Determine the (x, y) coordinate at the center of the cell enclosing the given text.  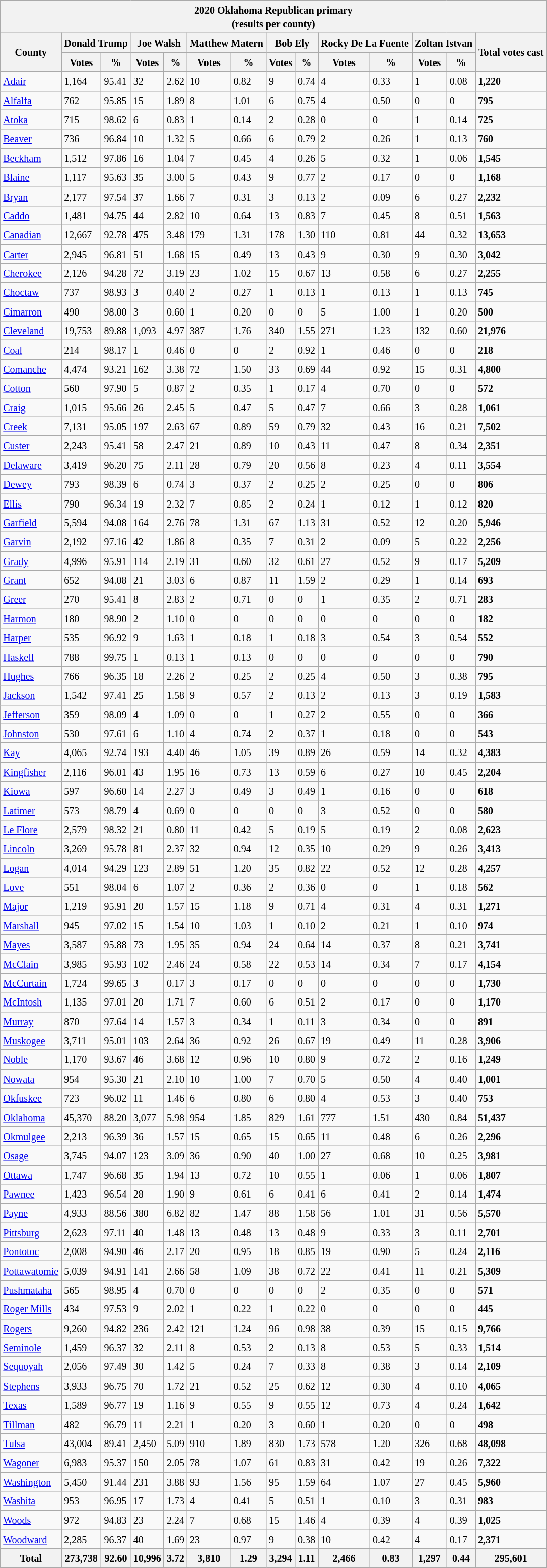
98.17 (116, 350)
Rogers (31, 1328)
1,061 (511, 407)
Haskell (31, 657)
3.09 (175, 1155)
Major (31, 906)
2.64 (175, 1040)
2.62 (175, 81)
2.82 (175, 215)
97.90 (116, 388)
75 (147, 465)
Atoka (31, 119)
5,450 (82, 1481)
6,983 (82, 1462)
88 (280, 1213)
1,474 (511, 1194)
2020 Oklahoma Republican primary(results per county) (273, 17)
3.88 (175, 1481)
1,642 (511, 1405)
Dewey (31, 484)
97.49 (116, 1366)
97.64 (116, 1021)
2,466 (345, 1558)
1.68 (175, 254)
434 (82, 1309)
Caddo (31, 215)
475 (147, 234)
1.18 (248, 906)
180 (82, 618)
2.32 (175, 503)
580 (511, 810)
96.79 (116, 1424)
Canadian (31, 234)
270 (82, 599)
Harper (31, 638)
3,711 (82, 1040)
97.02 (116, 925)
0.57 (248, 695)
3.68 (175, 1059)
1,807 (511, 1175)
1.71 (175, 1002)
1.66 (175, 196)
5,946 (511, 522)
2,056 (82, 1366)
19,753 (82, 331)
Pittsburg (31, 1232)
693 (511, 580)
2,177 (82, 196)
2.24 (175, 1520)
1.54 (175, 925)
953 (82, 1501)
95.78 (116, 848)
7,502 (511, 426)
760 (511, 139)
6.82 (175, 1213)
793 (82, 484)
4.40 (175, 752)
96.02 (116, 1098)
Garfield (31, 522)
565 (82, 1290)
3.03 (175, 580)
37 (147, 196)
0.97 (248, 1539)
0.98 (306, 1328)
Choctaw (31, 292)
2,256 (511, 541)
Alfalfa (31, 100)
715 (82, 119)
98.00 (116, 311)
1.85 (248, 1117)
2,945 (82, 254)
Total votes cast (511, 52)
Beckham (31, 158)
Murray (31, 1021)
1,220 (511, 81)
4,014 (82, 867)
Pushmataha (31, 1290)
73 (147, 945)
1,117 (82, 177)
2,213 (82, 1136)
3.72 (175, 1558)
2.17 (175, 1251)
Matthew Matern (227, 43)
Ottawa (31, 1175)
562 (511, 887)
97.11 (116, 1232)
Custer (31, 446)
945 (82, 925)
97.61 (116, 733)
95.01 (116, 1040)
4.97 (175, 331)
2,351 (511, 446)
1,135 (82, 1002)
Total (31, 1558)
Blaine (31, 177)
Love (31, 887)
2.89 (175, 867)
Ellis (31, 503)
98.39 (116, 484)
97.86 (116, 158)
4,383 (511, 752)
1,219 (82, 906)
725 (511, 119)
193 (147, 752)
Joe Walsh (159, 43)
Johnston (31, 733)
1.05 (248, 752)
95 (280, 1481)
97.54 (116, 196)
98.79 (116, 810)
McIntosh (31, 1002)
51,437 (511, 1117)
County (31, 52)
94.29 (116, 867)
81 (147, 848)
1,542 (82, 695)
Grady (31, 561)
380 (147, 1213)
Woodward (31, 1539)
2.27 (175, 791)
535 (82, 638)
96.68 (116, 1175)
500 (511, 311)
7,131 (82, 426)
2.19 (175, 561)
Kingfisher (31, 772)
Coal (31, 350)
3.00 (175, 177)
9,260 (82, 1328)
3,042 (511, 254)
5,209 (511, 561)
Beaver (31, 139)
1,423 (82, 1194)
1,512 (82, 158)
1.69 (175, 1539)
231 (147, 1481)
2,109 (511, 1366)
340 (280, 331)
Bryan (31, 196)
1,589 (82, 1405)
Logan (31, 867)
1.47 (248, 1213)
870 (82, 1021)
Greer (31, 599)
214 (82, 350)
178 (280, 234)
273,738 (82, 1558)
560 (82, 388)
Nowata (31, 1079)
92.74 (116, 752)
102 (147, 964)
70 (147, 1386)
1.72 (175, 1386)
2,371 (511, 1539)
2.26 (175, 676)
1.94 (175, 1175)
95.05 (116, 426)
2,255 (511, 273)
94.90 (116, 1251)
Cotton (31, 388)
2,579 (82, 829)
96.20 (116, 465)
96 (280, 1328)
974 (511, 925)
96.81 (116, 254)
283 (511, 599)
McClain (31, 964)
3,810 (209, 1558)
1.02 (248, 273)
Washington (31, 1481)
96.77 (116, 1405)
2,285 (82, 1539)
0.75 (306, 100)
0.84 (461, 1117)
3.48 (175, 234)
490 (82, 311)
359 (82, 714)
2.45 (175, 407)
2,126 (82, 273)
0.44 (461, 1558)
723 (82, 1098)
1,724 (82, 983)
2.83 (175, 599)
94.07 (116, 1155)
4,933 (82, 1213)
498 (511, 1424)
1.24 (248, 1328)
95.66 (116, 407)
96.39 (116, 1136)
1.86 (175, 541)
1,271 (511, 906)
98.04 (116, 887)
1.61 (306, 1117)
17 (147, 1501)
2.47 (175, 446)
430 (430, 1117)
95.63 (116, 177)
95.30 (116, 1079)
572 (511, 388)
Woods (31, 1520)
578 (345, 1443)
3,077 (147, 1117)
1.29 (248, 1558)
1,025 (511, 1520)
788 (82, 657)
1,093 (147, 331)
0.62 (306, 1386)
445 (511, 1309)
1.11 (306, 1558)
Carter (31, 254)
Payne (31, 1213)
97.01 (116, 1002)
39 (280, 752)
Latimer (31, 810)
1.13 (306, 522)
5,960 (511, 1481)
150 (147, 1462)
366 (511, 714)
Bob Ely (292, 43)
10,996 (147, 1558)
Delaware (31, 465)
910 (209, 1443)
3,741 (511, 945)
1,481 (82, 215)
3,294 (280, 1558)
43,004 (82, 1443)
3,985 (82, 964)
82 (209, 1213)
236 (147, 1328)
95.85 (116, 100)
753 (511, 1098)
Cimarron (31, 311)
4,474 (82, 369)
766 (82, 676)
1.16 (175, 1405)
3,554 (511, 465)
2,204 (511, 772)
98.93 (116, 292)
1,730 (511, 983)
777 (345, 1117)
1,545 (511, 158)
3,413 (511, 848)
2.76 (175, 522)
3,933 (82, 1386)
Osage (31, 1155)
Texas (31, 1405)
94.83 (116, 1520)
98.09 (116, 714)
96.95 (116, 1501)
736 (82, 139)
93.21 (116, 369)
Le Flore (31, 829)
121 (209, 1328)
2,008 (82, 1251)
Wagoner (31, 1462)
110 (345, 234)
94.28 (116, 273)
2,192 (82, 541)
Okfuskee (31, 1098)
Rocky De La Fuente (365, 43)
96.60 (116, 791)
4,996 (82, 561)
4,257 (511, 867)
Okmulgee (31, 1136)
829 (280, 1117)
597 (82, 791)
Tillman (31, 1424)
93.67 (116, 1059)
Noble (31, 1059)
Comanche (31, 369)
48,098 (511, 1443)
12,667 (82, 234)
1,459 (82, 1347)
1.32 (175, 139)
2.42 (175, 1328)
530 (82, 733)
830 (280, 1443)
326 (430, 1443)
97.41 (116, 695)
1,015 (82, 407)
Mayes (31, 945)
3,981 (511, 1155)
3,269 (82, 848)
Creek (31, 426)
0.15 (461, 1328)
96.75 (116, 1386)
1,164 (82, 81)
1.42 (175, 1366)
3.19 (175, 273)
33 (280, 369)
745 (511, 292)
5,039 (82, 1271)
Hughes (31, 676)
652 (82, 580)
Seminole (31, 1347)
2.37 (175, 848)
93 (209, 1481)
0.77 (306, 177)
0.81 (391, 234)
97.16 (116, 541)
98.95 (116, 1290)
295,601 (511, 1558)
96.34 (116, 503)
182 (511, 618)
1,297 (430, 1558)
2.63 (175, 426)
162 (147, 369)
99.65 (116, 983)
89.41 (116, 1443)
3,745 (82, 1155)
97.53 (116, 1309)
197 (147, 426)
94.91 (116, 1271)
2.10 (175, 1079)
1.55 (306, 331)
2.05 (175, 1462)
1.56 (248, 1481)
972 (82, 1520)
91.44 (116, 1481)
Kiowa (31, 791)
Washita (31, 1501)
Pottawatomie (31, 1271)
2,296 (511, 1136)
2,701 (511, 1232)
98.32 (116, 829)
30 (147, 1366)
820 (511, 503)
96.35 (116, 676)
3,419 (82, 465)
891 (511, 1021)
Jackson (31, 695)
Roger Mills (31, 1309)
114 (147, 561)
1,563 (511, 215)
1.23 (391, 331)
Kay (31, 752)
1.48 (175, 1232)
1.30 (306, 234)
2.21 (175, 1424)
Sequoyah (31, 1366)
179 (209, 234)
96.54 (116, 1194)
Oklahoma (31, 1117)
164 (147, 522)
56 (345, 1213)
5,594 (82, 522)
Zoltan Istvan (444, 43)
92.60 (116, 1558)
551 (82, 887)
45,370 (82, 1117)
5,309 (511, 1271)
4,800 (511, 369)
Tulsa (31, 1443)
132 (430, 331)
0.95 (248, 1251)
1,514 (511, 1347)
99.75 (116, 657)
5.09 (175, 1443)
Pawnee (31, 1194)
92.78 (116, 234)
543 (511, 733)
5,570 (511, 1213)
Craig (31, 407)
5.98 (175, 1117)
0.96 (248, 1059)
1,001 (511, 1079)
552 (511, 638)
3.38 (175, 369)
1,249 (511, 1059)
94.75 (116, 215)
59 (280, 426)
218 (511, 350)
2.02 (175, 1309)
96.84 (116, 139)
Garvin (31, 541)
1.51 (391, 1117)
Lincoln (31, 848)
1.03 (248, 925)
61 (280, 1462)
4,154 (511, 964)
94.82 (116, 1328)
89.88 (116, 331)
1.50 (248, 369)
737 (82, 292)
Cherokee (31, 273)
1.63 (175, 638)
141 (147, 1271)
571 (511, 1290)
387 (209, 331)
88.20 (116, 1117)
3,906 (511, 1040)
Jefferson (31, 714)
3,587 (82, 945)
Cleveland (31, 331)
McCurtain (31, 983)
Adair (31, 81)
Muskogee (31, 1040)
983 (511, 1501)
618 (511, 791)
1,583 (511, 695)
2.66 (175, 1271)
42 (147, 541)
2,232 (511, 196)
1,168 (511, 177)
482 (82, 1424)
806 (511, 484)
103 (147, 1040)
96.92 (116, 638)
Marshall (31, 925)
98.62 (116, 119)
7,322 (511, 1462)
Pontotoc (31, 1251)
13,653 (511, 234)
0.23 (391, 465)
9,766 (511, 1328)
96.01 (116, 772)
1,747 (82, 1175)
762 (82, 100)
2,450 (147, 1443)
Stephens (31, 1386)
1.76 (248, 331)
573 (82, 810)
271 (345, 331)
95.88 (116, 945)
Donald Trump (96, 43)
1.90 (175, 1194)
21,976 (511, 331)
2,243 (82, 446)
2.46 (175, 964)
95.93 (116, 964)
Harmon (31, 618)
1.04 (175, 158)
Grant (31, 580)
64 (345, 1481)
88.56 (116, 1213)
98.90 (116, 618)
43 (147, 772)
95.37 (116, 1462)
